Output the (x, y) coordinate of the center of the cell containing the given text.  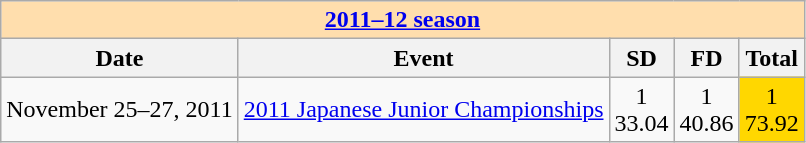
November 25–27, 2011 (120, 110)
Total (772, 58)
1 73.92 (772, 110)
Date (120, 58)
Event (424, 58)
FD (706, 58)
1 33.04 (642, 110)
2011 Japanese Junior Championships (424, 110)
SD (642, 58)
2011–12 season (402, 20)
1 40.86 (706, 110)
